Search for the cell housing the specified text and yield its [X, Y] center coordinate. 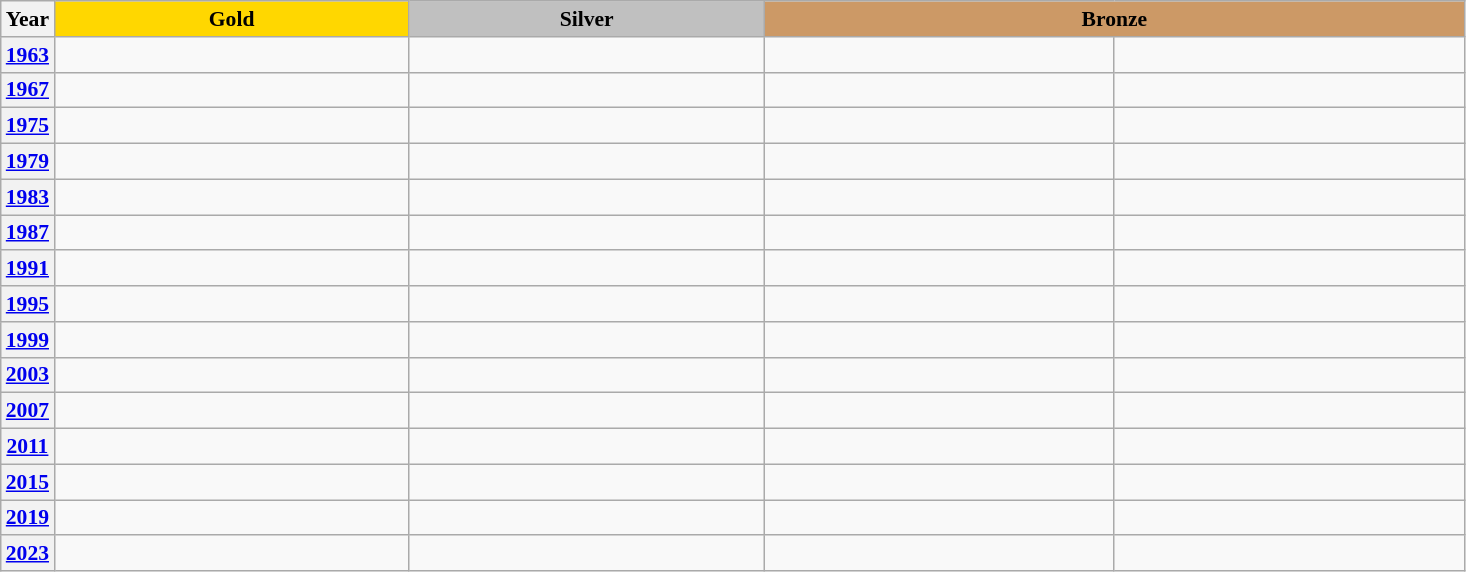
2011 [28, 447]
1987 [28, 233]
2015 [28, 482]
Year [28, 19]
1999 [28, 340]
2003 [28, 375]
2019 [28, 518]
2023 [28, 554]
1967 [28, 90]
1975 [28, 126]
2007 [28, 411]
1979 [28, 162]
Gold [232, 19]
1995 [28, 304]
1983 [28, 197]
Silver [586, 19]
1963 [28, 55]
Bronze [1114, 19]
1991 [28, 269]
